Pinpoint the cell where the given text exists, returning its (X, Y) midpoint coordinate. 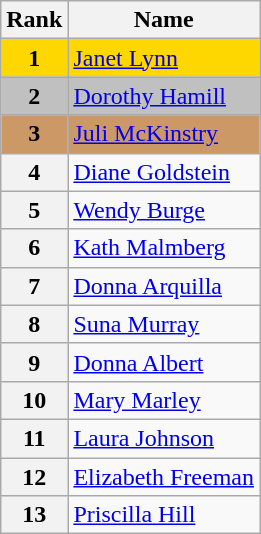
8 (34, 324)
7 (34, 286)
11 (34, 438)
3 (34, 134)
1 (34, 58)
Diane Goldstein (164, 172)
Janet Lynn (164, 58)
Rank (34, 20)
Dorothy Hamill (164, 96)
Juli McKinstry (164, 134)
10 (34, 400)
2 (34, 96)
Donna Arquilla (164, 286)
Elizabeth Freeman (164, 477)
4 (34, 172)
5 (34, 210)
Laura Johnson (164, 438)
Donna Albert (164, 362)
Priscilla Hill (164, 515)
Mary Marley (164, 400)
Wendy Burge (164, 210)
Name (164, 20)
6 (34, 248)
Suna Murray (164, 324)
9 (34, 362)
Kath Malmberg (164, 248)
13 (34, 515)
12 (34, 477)
